Return [X, Y] of the center of cell containing provided text 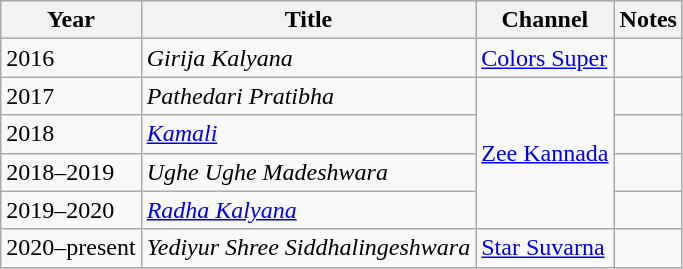
Colors Super [545, 58]
Year [71, 20]
Title [308, 20]
2018–2019 [71, 172]
Ughe Ughe Madeshwara [308, 172]
2020–present [71, 248]
Channel [545, 20]
Zee Kannada [545, 153]
2017 [71, 96]
2018 [71, 134]
Notes [648, 20]
2019–2020 [71, 210]
Girija Kalyana [308, 58]
Kamali [308, 134]
2016 [71, 58]
Pathedari Pratibha [308, 96]
Yediyur Shree Siddhalingeshwara [308, 248]
Star Suvarna [545, 248]
Radha Kalyana [308, 210]
